Capture the cell that displays the provided text and extract its [x, y] central coordinate. 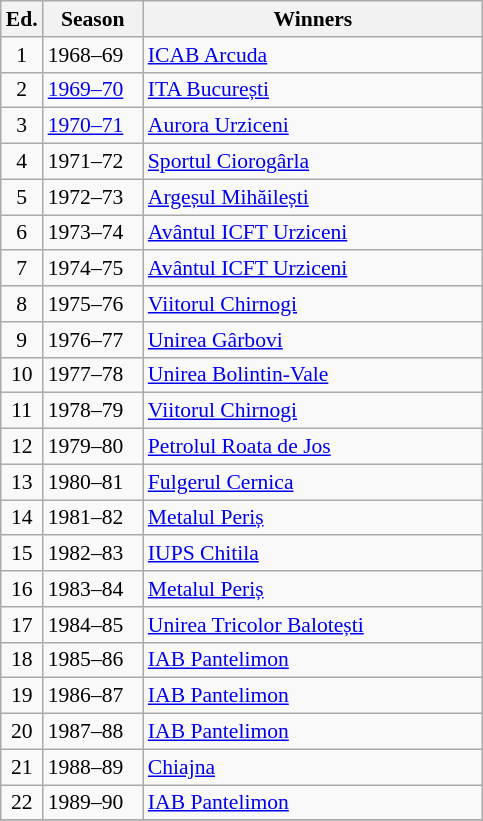
4 [22, 162]
21 [22, 767]
Unirea Gârbovi [313, 340]
6 [22, 233]
11 [22, 411]
ICAB Arcuda [313, 55]
22 [22, 803]
Petrolul Roata de Jos [313, 447]
1 [22, 55]
7 [22, 269]
1975–76 [93, 304]
18 [22, 660]
10 [22, 375]
1985–86 [93, 660]
Argeșul Mihăilești [313, 197]
1971–72 [93, 162]
1976–77 [93, 340]
Sportul Ciorogârla [313, 162]
1970–71 [93, 126]
1980–81 [93, 482]
20 [22, 732]
1988–89 [93, 767]
14 [22, 518]
1973–74 [93, 233]
1986–87 [93, 696]
13 [22, 482]
12 [22, 447]
1979–80 [93, 447]
1989–90 [93, 803]
19 [22, 696]
1981–82 [93, 518]
IUPS Chitila [313, 554]
1983–84 [93, 589]
1969–70 [93, 90]
3 [22, 126]
Ed. [22, 19]
1972–73 [93, 197]
Chiajna [313, 767]
ITA București [313, 90]
1978–79 [93, 411]
1984–85 [93, 625]
16 [22, 589]
Unirea Tricolor Balotești [313, 625]
2 [22, 90]
17 [22, 625]
Winners [313, 19]
5 [22, 197]
15 [22, 554]
Fulgerul Cernica [313, 482]
1974–75 [93, 269]
1987–88 [93, 732]
9 [22, 340]
Season [93, 19]
1982–83 [93, 554]
1968–69 [93, 55]
Aurora Urziceni [313, 126]
Unirea Bolintin-Vale [313, 375]
8 [22, 304]
1977–78 [93, 375]
